For the text-containing cell, return its midpoint in [X, Y] coordinate format. 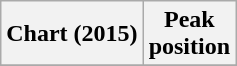
Chart (2015) [72, 34]
Peakposition [189, 34]
